Capture the cell that displays the provided text and extract its [x, y] central coordinate. 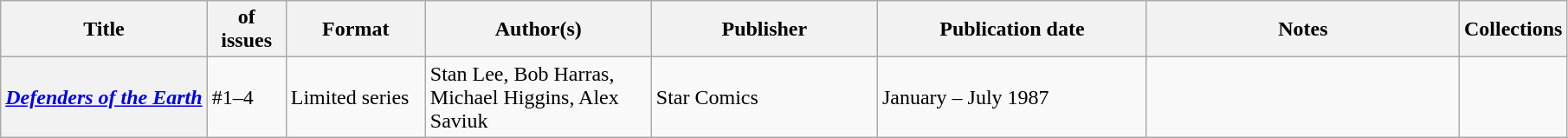
Publisher [764, 30]
Defenders of the Earth [104, 97]
Collections [1513, 30]
Publication date [1011, 30]
Stan Lee, Bob Harras, Michael Higgins, Alex Saviuk [539, 97]
Author(s) [539, 30]
Notes [1302, 30]
Title [104, 30]
of issues [246, 30]
#1–4 [246, 97]
Star Comics [764, 97]
Format [355, 30]
Limited series [355, 97]
January – July 1987 [1011, 97]
